Provide the (X, Y) coordinate of the cell's center where the given text is located.  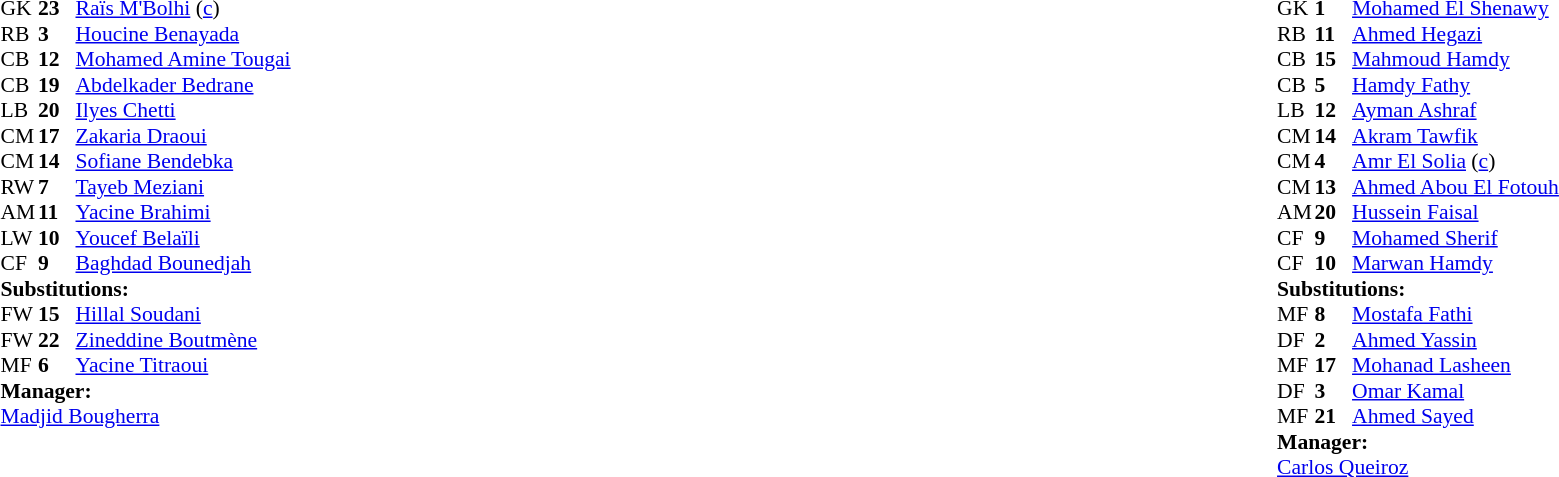
Marwan Hamdy (1456, 263)
Hillal Soudani (184, 315)
Ahmed Hegazi (1456, 34)
2 (1334, 340)
LW (19, 238)
5 (1334, 85)
Houcine Benayada (184, 34)
Baghdad Bounedjah (184, 263)
13 (1334, 187)
Omar Kamal (1456, 391)
21 (1334, 417)
Zakaria Draoui (184, 136)
Ilyes Chetti (184, 111)
Hussein Faisal (1456, 213)
Zineddine Boutmène (184, 340)
22 (57, 340)
Abdelkader Bedrane (184, 85)
4 (1334, 161)
Akram Tawfik (1456, 136)
6 (57, 365)
Mohanad Lasheen (1456, 365)
Sofiane Bendebka (184, 161)
Mohamed Sherif (1456, 238)
Mahmoud Hamdy (1456, 59)
Amr El Solia (c) (1456, 161)
Ahmed Abou El Fotouh (1456, 187)
RW (19, 187)
Yacine Titraoui (184, 365)
8 (1334, 315)
Yacine Brahimi (184, 213)
Mostafa Fathi (1456, 315)
Mohamed Amine Tougai (184, 59)
Ahmed Yassin (1456, 340)
Hamdy Fathy (1456, 85)
Ayman Ashraf (1456, 111)
Tayeb Meziani (184, 187)
Youcef Belaïli (184, 238)
19 (57, 85)
Madjid Bougherra (145, 417)
7 (57, 187)
Ahmed Sayed (1456, 417)
